Capture the cell that displays the provided text and extract its (x, y) central coordinate. 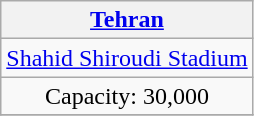
Tehran (127, 20)
Shahid Shiroudi Stadium (127, 58)
Capacity: 30,000 (127, 96)
